Detect which cell encompasses the target text, then output its (x, y) center coordinate. 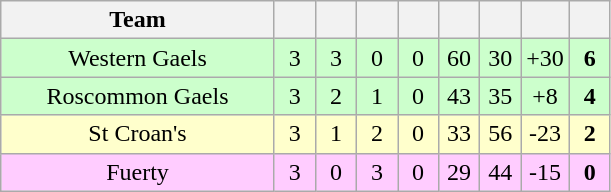
4 (590, 96)
30 (500, 58)
35 (500, 96)
60 (460, 58)
Team (138, 20)
-23 (546, 134)
43 (460, 96)
-15 (546, 172)
+8 (546, 96)
+30 (546, 58)
6 (590, 58)
29 (460, 172)
Roscommon Gaels (138, 96)
44 (500, 172)
33 (460, 134)
56 (500, 134)
St Croan's (138, 134)
Fuerty (138, 172)
Western Gaels (138, 58)
